Extract the (x, y) coordinate from the center of the cell holding the provided text.  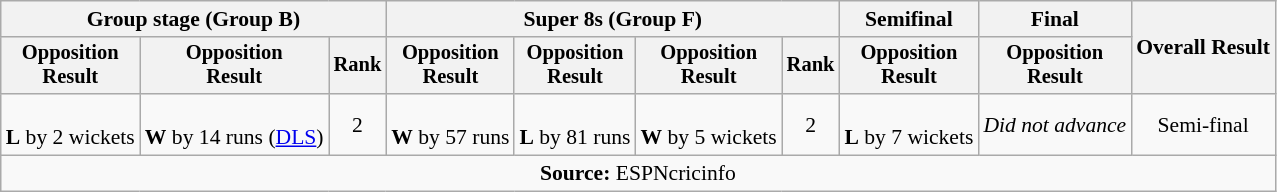
W by 5 wickets (709, 124)
L by 2 wickets (70, 124)
Super 8s (Group F) (612, 19)
Final (1054, 19)
Semi-final (1203, 124)
Did not advance (1054, 124)
W by 57 runs (450, 124)
Overall Result (1203, 48)
L by 7 wickets (908, 124)
Group stage (Group B) (194, 19)
Source: ESPNcricinfo (638, 174)
Semifinal (908, 19)
L by 81 runs (574, 124)
W by 14 runs (DLS) (234, 124)
